Detect which cell encompasses the target text, then output its [X, Y] center coordinate. 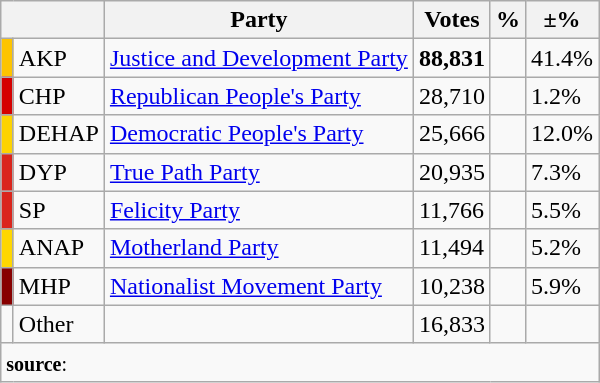
% [508, 20]
7.3% [562, 172]
CHP [58, 96]
DYP [58, 172]
Other [58, 324]
10,238 [452, 286]
AKP [58, 58]
Nationalist Movement Party [258, 286]
Democratic People's Party [258, 134]
True Path Party [258, 172]
Felicity Party [258, 210]
88,831 [452, 58]
41.4% [562, 58]
Motherland Party [258, 248]
Party [258, 20]
11,494 [452, 248]
11,766 [452, 210]
MHP [58, 286]
SP [58, 210]
12.0% [562, 134]
Votes [452, 20]
source: [300, 362]
ANAP [58, 248]
Justice and Development Party [258, 58]
5.2% [562, 248]
5.5% [562, 210]
16,833 [452, 324]
28,710 [452, 96]
1.2% [562, 96]
5.9% [562, 286]
20,935 [452, 172]
25,666 [452, 134]
DEHAP [58, 134]
±% [562, 20]
Republican People's Party [258, 96]
